Find where the given text appears and provide that cell's center as (x, y) coordinate. 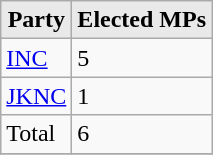
INC (36, 58)
1 (142, 96)
5 (142, 58)
Party (36, 20)
6 (142, 134)
JKNC (36, 96)
Total (36, 134)
Elected MPs (142, 20)
